Return the (x, y) coordinate for the center point of the cell that contains the specified text.  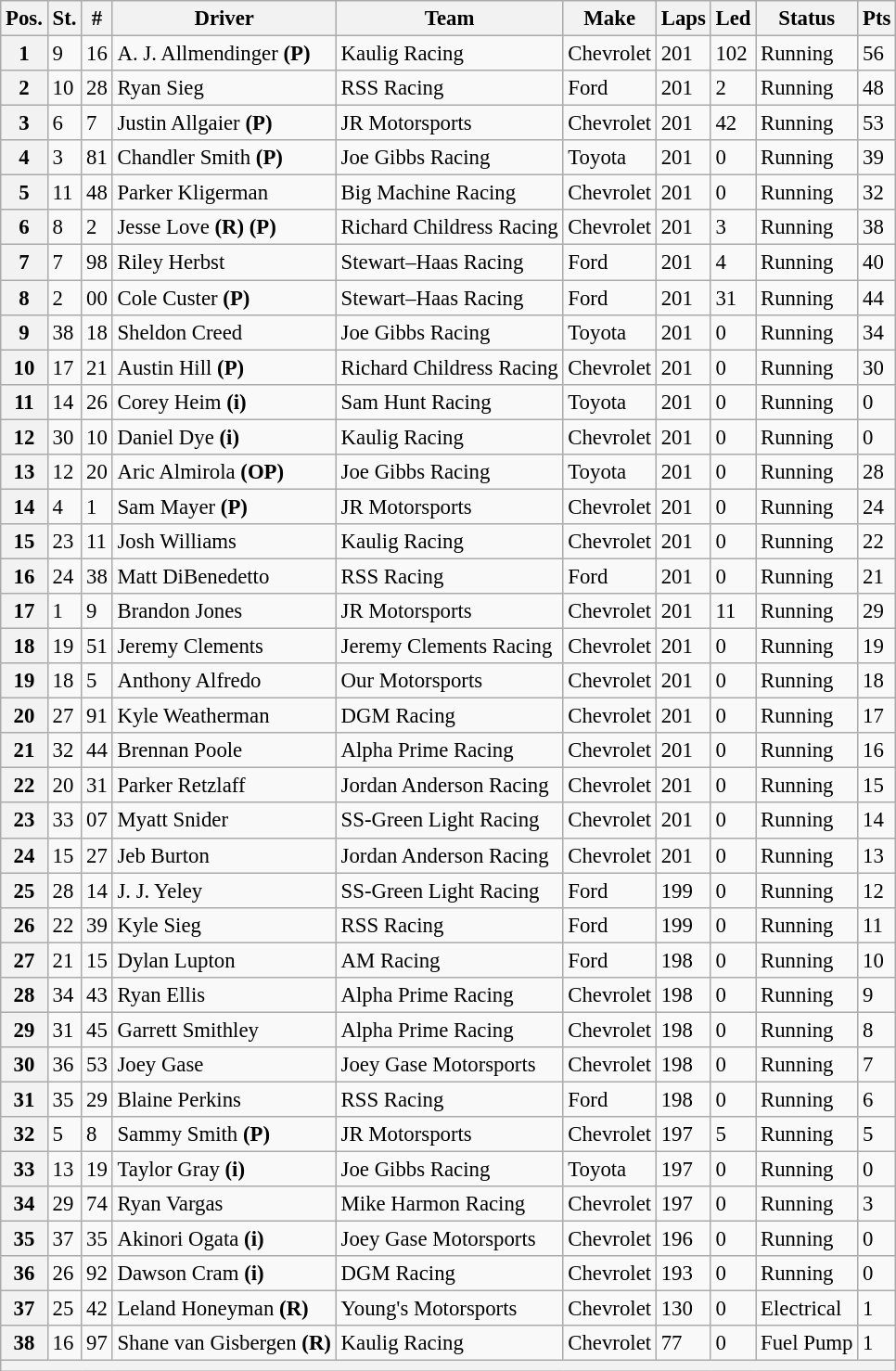
Ryan Sieg (224, 88)
00 (96, 298)
Corey Heim (i) (224, 402)
Jeremy Clements Racing (449, 647)
Pts (877, 19)
40 (877, 263)
196 (683, 1239)
98 (96, 263)
Sam Mayer (P) (224, 506)
Dylan Lupton (224, 960)
Leland Honeyman (R) (224, 1309)
Driver (224, 19)
Laps (683, 19)
77 (683, 1344)
Our Motorsports (449, 681)
Mike Harmon Racing (449, 1204)
74 (96, 1204)
97 (96, 1344)
Riley Herbst (224, 263)
Brandon Jones (224, 611)
45 (96, 1030)
Garrett Smithley (224, 1030)
Taylor Gray (i) (224, 1170)
Shane van Gisbergen (R) (224, 1344)
Chandler Smith (P) (224, 158)
Blaine Perkins (224, 1099)
Dawson Cram (i) (224, 1274)
Josh Williams (224, 542)
Austin Hill (P) (224, 367)
Cole Custer (P) (224, 298)
Myatt Snider (224, 821)
193 (683, 1274)
Pos. (24, 19)
56 (877, 54)
102 (733, 54)
Make (609, 19)
Parker Kligerman (224, 193)
Young's Motorsports (449, 1309)
Kyle Sieg (224, 925)
J. J. Yeley (224, 891)
Joey Gase (224, 1065)
Sammy Smith (P) (224, 1134)
Jeb Burton (224, 855)
Aric Almirola (OP) (224, 472)
Daniel Dye (i) (224, 437)
Big Machine Racing (449, 193)
Status (807, 19)
Jeremy Clements (224, 647)
St. (65, 19)
A. J. Allmendinger (P) (224, 54)
Parker Retzlaff (224, 786)
91 (96, 716)
Sam Hunt Racing (449, 402)
81 (96, 158)
Justin Allgaier (P) (224, 123)
Sheldon Creed (224, 332)
07 (96, 821)
Led (733, 19)
43 (96, 995)
Ryan Vargas (224, 1204)
Fuel Pump (807, 1344)
Ryan Ellis (224, 995)
130 (683, 1309)
AM Racing (449, 960)
Team (449, 19)
92 (96, 1274)
Anthony Alfredo (224, 681)
Matt DiBenedetto (224, 576)
# (96, 19)
Jesse Love (R) (P) (224, 227)
Akinori Ogata (i) (224, 1239)
51 (96, 647)
Kyle Weatherman (224, 716)
Electrical (807, 1309)
Brennan Poole (224, 750)
